Find where the given text appears and provide that cell's center as [x, y] coordinate. 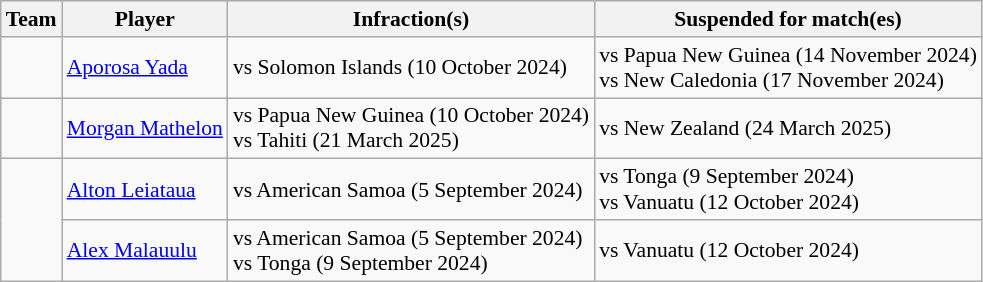
vs New Zealand (24 March 2025) [788, 128]
Alton Leiataua [145, 190]
Morgan Mathelon [145, 128]
Suspended for match(es) [788, 19]
vs Papua New Guinea (14 November 2024)vs New Caledonia (17 November 2024) [788, 68]
Aporosa Yada [145, 68]
vs Vanuatu (12 October 2024) [788, 250]
vs Solomon Islands (10 October 2024) [411, 68]
Infraction(s) [411, 19]
vs American Samoa (5 September 2024) vs Tonga (9 September 2024) [411, 250]
vs Papua New Guinea (10 October 2024) vs Tahiti (21 March 2025) [411, 128]
Team [32, 19]
Player [145, 19]
vs Tonga (9 September 2024)vs Vanuatu (12 October 2024) [788, 190]
Alex Malauulu [145, 250]
vs American Samoa (5 September 2024) [411, 190]
